Pinpoint the cell where the given text exists, returning its [x, y] midpoint coordinate. 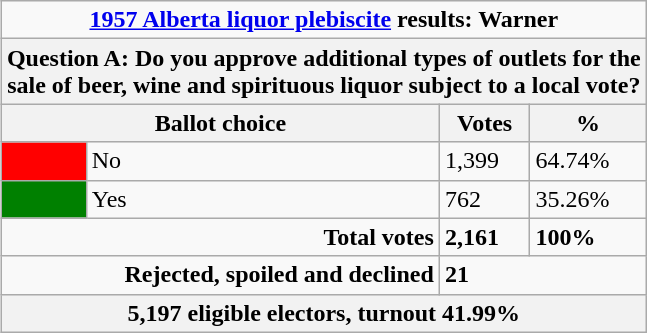
5,197 eligible electors, turnout 41.99% [324, 313]
Votes [484, 123]
1957 Alberta liquor plebiscite results: Warner [324, 20]
100% [588, 237]
21 [542, 275]
2,161 [484, 237]
Question A: Do you approve additional types of outlets for the sale of beer, wine and spirituous liquor subject to a local vote? [324, 72]
Ballot choice [220, 123]
No [262, 161]
Yes [262, 199]
64.74% [588, 161]
Rejected, spoiled and declined [220, 275]
Total votes [220, 237]
762 [484, 199]
1,399 [484, 161]
% [588, 123]
35.26% [588, 199]
